Find where the given text appears and provide that cell's center as (X, Y) coordinate. 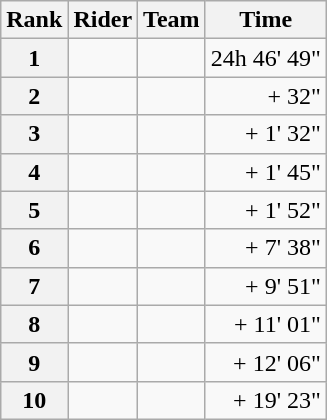
+ 32" (266, 96)
+ 11' 01" (266, 324)
Rider (103, 20)
9 (34, 362)
2 (34, 96)
+ 7' 38" (266, 248)
8 (34, 324)
6 (34, 248)
Team (172, 20)
+ 19' 23" (266, 400)
4 (34, 172)
+ 9' 51" (266, 286)
10 (34, 400)
Rank (34, 20)
+ 1' 32" (266, 134)
Time (266, 20)
+ 12' 06" (266, 362)
1 (34, 58)
3 (34, 134)
+ 1' 45" (266, 172)
5 (34, 210)
+ 1' 52" (266, 210)
7 (34, 286)
24h 46' 49" (266, 58)
